Scan for the cell matching the given text and deliver its (X, Y) coordinate at center. 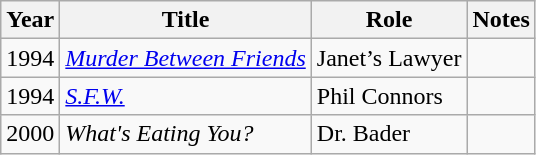
Notes (501, 20)
What's Eating You? (186, 134)
Year (30, 20)
Janet’s Lawyer (389, 58)
Role (389, 20)
Title (186, 20)
Murder Between Friends (186, 58)
Dr. Bader (389, 134)
Phil Connors (389, 96)
S.F.W. (186, 96)
2000 (30, 134)
